Provide the [X, Y] coordinate of the cell's center where the given text is located.  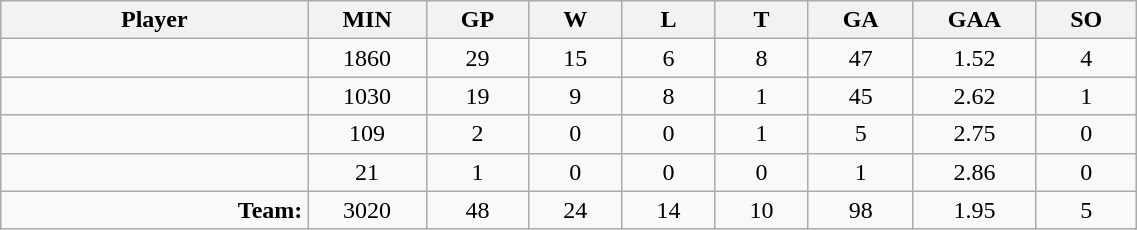
21 [367, 172]
24 [576, 210]
GP [477, 20]
47 [860, 58]
6 [668, 58]
2.75 [974, 134]
15 [576, 58]
29 [477, 58]
SO [1086, 20]
Team: [154, 210]
48 [477, 210]
T [762, 20]
9 [576, 96]
1030 [367, 96]
109 [367, 134]
GA [860, 20]
1860 [367, 58]
14 [668, 210]
GAA [974, 20]
2.86 [974, 172]
98 [860, 210]
MIN [367, 20]
2 [477, 134]
19 [477, 96]
10 [762, 210]
4 [1086, 58]
45 [860, 96]
1.95 [974, 210]
1.52 [974, 58]
L [668, 20]
Player [154, 20]
3020 [367, 210]
W [576, 20]
2.62 [974, 96]
